Return (x, y) of the center of cell containing provided text 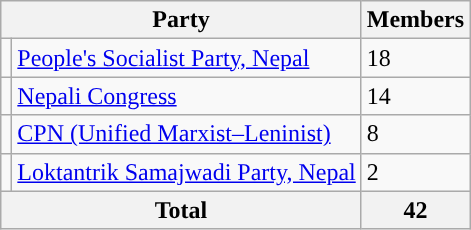
Nepali Congress (186, 96)
CPN (Unified Marxist–Leninist) (186, 134)
2 (415, 172)
Loktantrik Samajwadi Party, Nepal (186, 172)
42 (415, 210)
Members (415, 20)
Party (181, 20)
18 (415, 58)
14 (415, 96)
Total (181, 210)
8 (415, 134)
People's Socialist Party, Nepal (186, 58)
